Identify which cell holds the provided text, then report its [x, y] central coordinate. 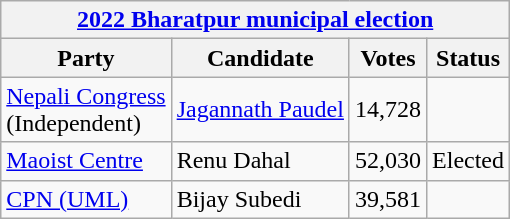
14,728 [388, 110]
Maoist Centre [86, 161]
Nepali Congress(Independent) [86, 110]
Votes [388, 58]
39,581 [388, 199]
Candidate [260, 58]
Bijay Subedi [260, 199]
Renu Dahal [260, 161]
CPN (UML) [86, 199]
2022 Bharatpur municipal election [256, 20]
Jagannath Paudel [260, 110]
Party [86, 58]
Elected [468, 161]
52,030 [388, 161]
Status [468, 58]
